Search for the cell housing the specified text and yield its (x, y) center coordinate. 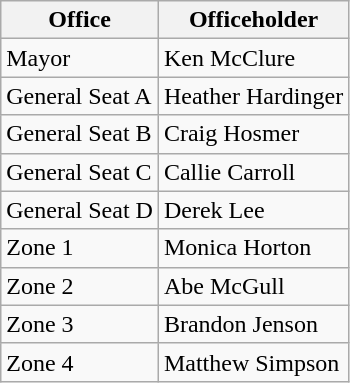
Heather Hardinger (253, 96)
General Seat D (80, 210)
Mayor (80, 58)
Zone 2 (80, 286)
Matthew Simpson (253, 362)
Callie Carroll (253, 172)
General Seat C (80, 172)
Zone 3 (80, 324)
Monica Horton (253, 248)
Derek Lee (253, 210)
Officeholder (253, 20)
Brandon Jenson (253, 324)
General Seat B (80, 134)
Zone 1 (80, 248)
Abe McGull (253, 286)
General Seat A (80, 96)
Office (80, 20)
Zone 4 (80, 362)
Craig Hosmer (253, 134)
Ken McClure (253, 58)
